Find where the given text appears and provide that cell's center as (X, Y) coordinate. 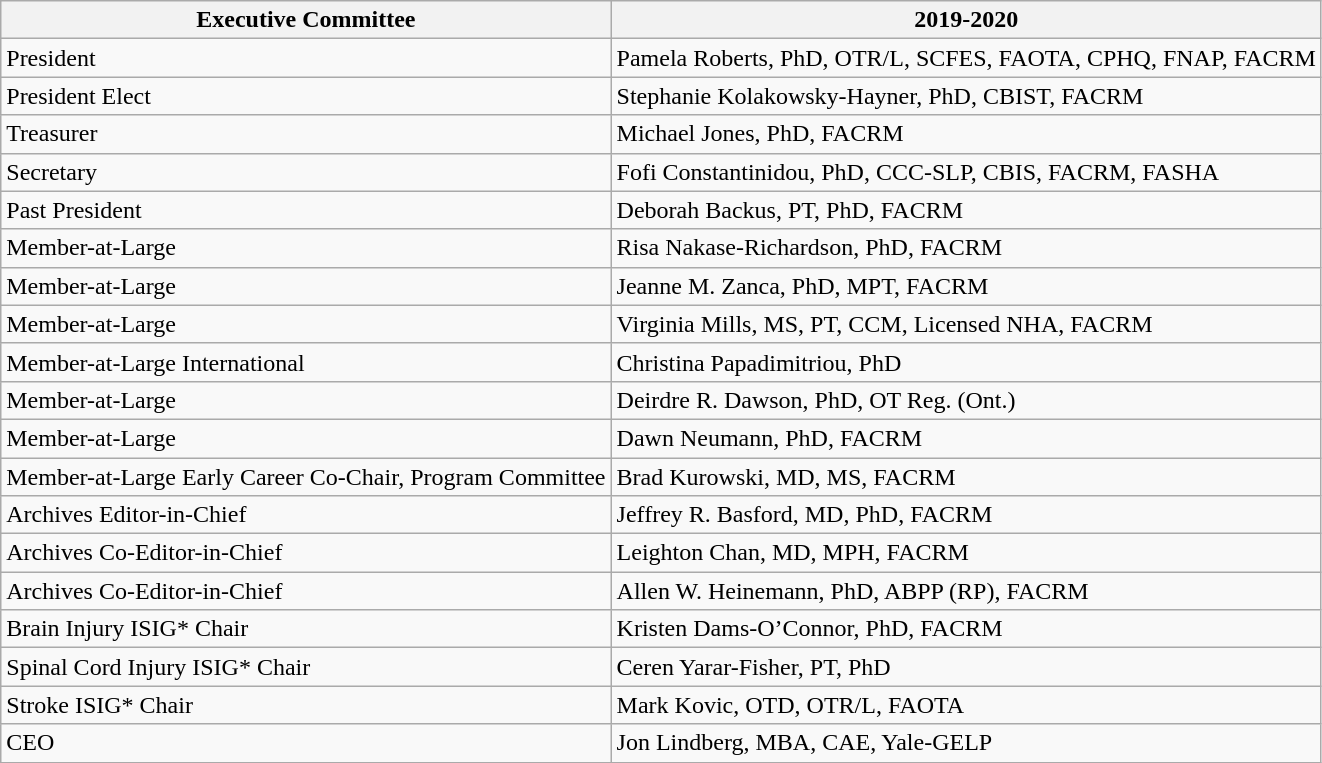
Mark Kovic, OTD, OTR/L, FAOTA (966, 705)
Virginia Mills, MS, PT, CCM, Licensed NHA, FACRM (966, 324)
Member-at-Large Early Career Co-Chair, Program Committee (306, 477)
Archives Editor-in-Chief (306, 515)
Brad Kurowski, MD, MS, FACRM (966, 477)
Dawn Neumann, PhD, FACRM (966, 438)
Christina Papadimitriou, PhD (966, 362)
Stroke ISIG* Chair (306, 705)
Kristen Dams-O’Connor, PhD, FACRM (966, 629)
Michael Jones, PhD, FACRM (966, 134)
CEO (306, 743)
Allen W. Heinemann, PhD, ABPP (RP), FACRM (966, 591)
Jeffrey R. Basford, MD, PhD, FACRM (966, 515)
Spinal Cord Injury ISIG* Chair (306, 667)
Brain Injury ISIG* Chair (306, 629)
President (306, 58)
Deirdre R. Dawson, PhD, OT Reg. (Ont.) (966, 400)
Jon Lindberg, MBA, CAE, Yale-GELP (966, 743)
Secretary (306, 172)
Stephanie Kolakowsky-Hayner, PhD, CBIST, FACRM (966, 96)
Member-at-Large International (306, 362)
Risa Nakase-Richardson, PhD, FACRM (966, 248)
Ceren Yarar-Fisher, PT, PhD (966, 667)
Fofi Constantinidou, PhD, CCC-SLP, CBIS, FACRM, FASHA (966, 172)
2019-2020 (966, 20)
Leighton Chan, MD, MPH, FACRM (966, 553)
President Elect (306, 96)
Executive Committee (306, 20)
Deborah Backus, PT, PhD, FACRM (966, 210)
Pamela Roberts, PhD, OTR/L, SCFES, FAOTA, CPHQ, FNAP, FACRM (966, 58)
Treasurer (306, 134)
Past President (306, 210)
Jeanne M. Zanca, PhD, MPT, FACRM (966, 286)
